Output the [X, Y] coordinate of the center of the cell containing the given text.  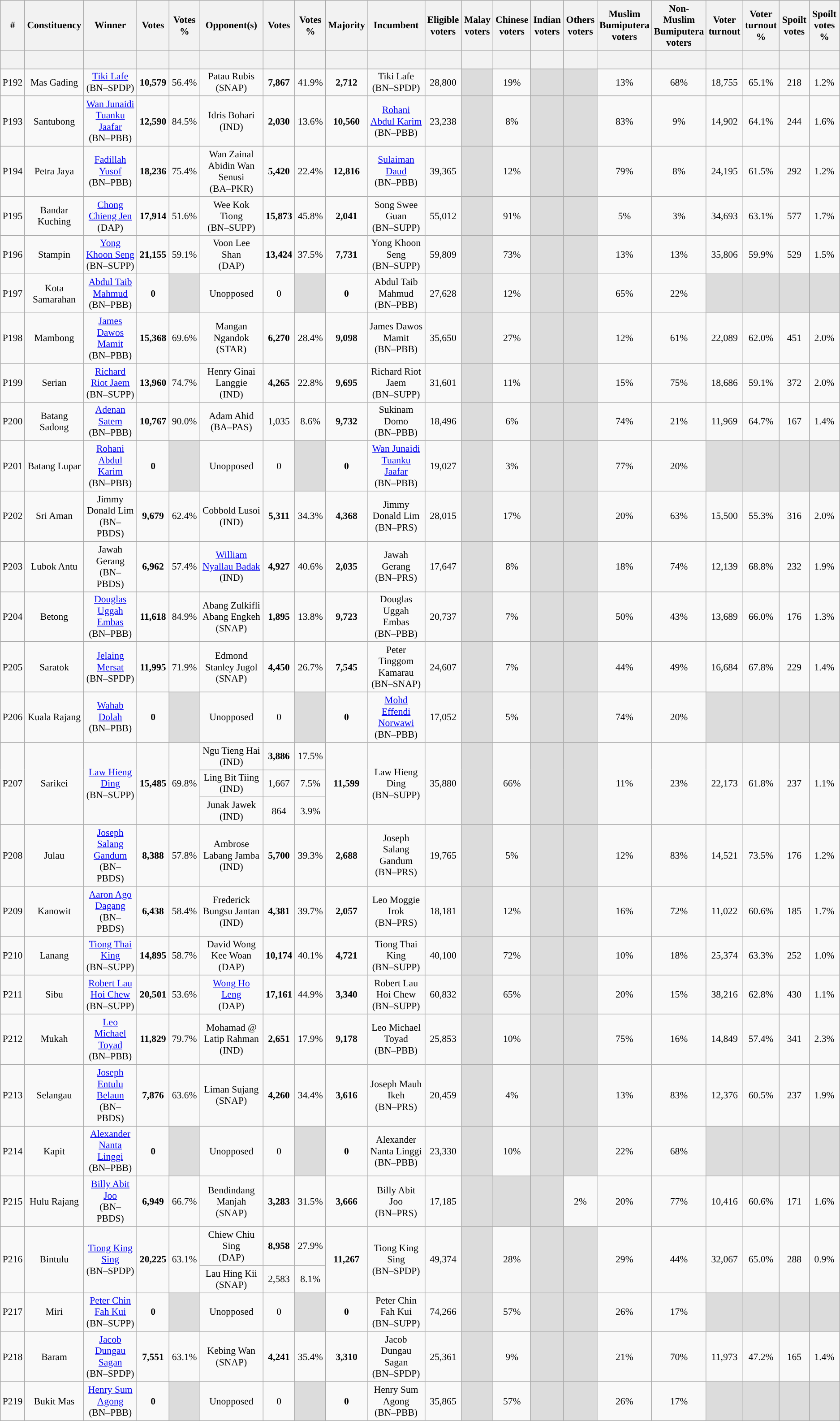
Kota Samarahan [54, 294]
10,560 [347, 121]
Saratok [54, 667]
Peter Tinggom Kamarau(BN–SNAP) [396, 667]
19,027 [443, 466]
20,501 [153, 995]
4,927 [279, 566]
218 [794, 82]
Sulaiman Daud(BN–PBB) [396, 172]
P199 [13, 383]
22,089 [724, 338]
38,216 [724, 995]
P217 [13, 1312]
Edmond Stanley Jugol(SNAP) [231, 667]
9,178 [347, 1039]
62.4% [185, 516]
14,521 [724, 855]
P202 [13, 516]
0.9% [824, 1260]
Sibu [54, 995]
7,551 [153, 1357]
Bandar Kuching [54, 216]
Voter turnout % [761, 26]
3,666 [347, 1201]
39,365 [443, 172]
18,236 [153, 172]
4,381 [279, 911]
P196 [13, 255]
74,266 [443, 1312]
3,616 [347, 1095]
229 [794, 667]
63% [679, 516]
84.9% [185, 617]
14,902 [724, 121]
73.5% [761, 855]
P206 [13, 717]
49,374 [443, 1260]
6% [512, 421]
1,895 [279, 617]
P212 [13, 1039]
4,260 [279, 1095]
4,368 [347, 516]
20,737 [443, 617]
Opponent(s) [231, 26]
90.0% [185, 421]
12,590 [153, 121]
Fadillah Yusof(BN–PBB) [110, 172]
P198 [13, 338]
1.0% [824, 956]
16,684 [724, 667]
7,876 [153, 1095]
15,368 [153, 338]
Lubok Antu [54, 566]
13.8% [310, 617]
27,628 [443, 294]
23% [679, 783]
11,267 [347, 1260]
56.4% [185, 82]
17,185 [443, 1201]
18,181 [443, 911]
Others voters [581, 26]
Malay voters [478, 26]
Ngu Tieng Hai(IND) [231, 756]
Sarikei [54, 783]
34.4% [310, 1095]
12,816 [347, 172]
Constituency [54, 26]
69.6% [185, 338]
9,732 [347, 421]
252 [794, 956]
7,545 [347, 667]
9,679 [153, 516]
62.0% [761, 338]
11,829 [153, 1039]
63.6% [185, 1095]
Jimmy Donald Lim(BN–PRS) [396, 516]
12,139 [724, 566]
Voter turnout [724, 26]
Winner [110, 26]
4,265 [279, 383]
8,388 [153, 855]
232 [794, 566]
372 [794, 383]
Bukit Mas [54, 1402]
1,035 [279, 421]
23,330 [443, 1151]
13.6% [310, 121]
7,867 [279, 82]
25,853 [443, 1039]
43% [679, 617]
244 [794, 121]
64.7% [761, 421]
P213 [13, 1095]
75.4% [185, 172]
67.8% [761, 667]
2,688 [347, 855]
6,438 [153, 911]
10,579 [153, 82]
P215 [13, 1201]
29% [625, 1260]
P200 [13, 421]
Lau Hing Kii(SNAP) [231, 1279]
79.7% [185, 1039]
P209 [13, 911]
44.9% [310, 995]
529 [794, 255]
65.0% [761, 1260]
91% [512, 216]
Incumbent [396, 26]
25,361 [443, 1357]
28,800 [443, 82]
13,424 [279, 255]
62.8% [761, 995]
2,041 [347, 216]
P203 [13, 566]
66.7% [185, 1201]
68.8% [761, 566]
1,667 [279, 783]
3,340 [347, 995]
Batang Sadong [54, 421]
35,650 [443, 338]
Billy Abit Joo(BN–PRS) [396, 1201]
24,607 [443, 667]
2,712 [347, 82]
Wong Ho Leng(DAP) [231, 995]
2.3% [824, 1039]
9,098 [347, 338]
Wee Kok Tiong(BN–SUPP) [231, 216]
Wahab Dolah(BN–PBB) [110, 717]
P219 [13, 1402]
Mambong [54, 338]
4% [512, 1095]
292 [794, 172]
4,241 [279, 1357]
Joseph Salang Gandum(BN–PRS) [396, 855]
Spoilt votes % [824, 26]
70% [679, 1357]
7.5% [310, 783]
35,806 [724, 255]
Adenan Satem(BN–PBB) [110, 421]
Batang Lupar [54, 466]
Aaron Ago Dagang(BN–PBDS) [110, 911]
8.1% [310, 1279]
32,067 [724, 1260]
Joseph Salang Gandum(BN–PBDS) [110, 855]
Muslim Bumiputera voters [625, 26]
Petra Jaya [54, 172]
59,809 [443, 255]
17,161 [279, 995]
Liman Sujang(SNAP) [231, 1095]
5,420 [279, 172]
Julau [54, 855]
Mangan Ngandok(STAR) [231, 338]
2,030 [279, 121]
Idris Bohari(IND) [231, 121]
28% [512, 1260]
7,731 [347, 255]
Baram [54, 1357]
5,700 [279, 855]
13,689 [724, 617]
Mohamad @ Latip Rahman(IND) [231, 1039]
41.9% [310, 82]
63.3% [761, 956]
451 [794, 338]
Ambrose Labang Jamba(IND) [231, 855]
25,374 [724, 956]
11,969 [724, 421]
66% [512, 783]
18,496 [443, 421]
P192 [13, 82]
74.7% [185, 383]
Song Swee Guan(BN–SUPP) [396, 216]
Jawah Gerang(BN–PBDS) [110, 566]
18,755 [724, 82]
Joseph Mauh Ikeh(BN–PRS) [396, 1095]
Adam Ahid(BA–PAS) [231, 421]
21,155 [153, 255]
22,173 [724, 783]
22.4% [310, 172]
Mohd Effendi Norwawi(BN–PBB) [396, 717]
David Wong Kee Woan(DAP) [231, 956]
60,832 [443, 995]
Miri [54, 1312]
40,100 [443, 956]
22.8% [310, 383]
11,022 [724, 911]
316 [794, 516]
1.3% [824, 617]
40.6% [310, 566]
Sri Aman [54, 516]
Jimmy Donald Lim(BN–PBDS) [110, 516]
10,416 [724, 1201]
65.1% [761, 82]
3,310 [347, 1357]
64.1% [761, 121]
57.8% [185, 855]
Joseph Entulu Belaun(BN–PBDS) [110, 1095]
18,686 [724, 383]
P201 [13, 466]
Billy Abit Joo(BN–PBDS) [110, 1201]
P194 [13, 172]
Lanang [54, 956]
60.5% [761, 1095]
13,960 [153, 383]
8,958 [279, 1246]
P205 [13, 667]
P218 [13, 1357]
17,647 [443, 566]
Wan Zainal Abidin Wan Senusi(BA–PKR) [231, 172]
39.3% [310, 855]
69.8% [185, 783]
Chong Chieng Jen(DAP) [110, 216]
Stampin [54, 255]
171 [794, 1201]
Frederick Bungsu Jantan(IND) [231, 911]
71.9% [185, 667]
28,015 [443, 516]
Santubong [54, 121]
Henry Ginai Langgie(IND) [231, 383]
P208 [13, 855]
P197 [13, 294]
4,450 [279, 667]
61.8% [761, 783]
Bendindang Manjah(SNAP) [231, 1201]
11,973 [724, 1357]
P195 [13, 216]
167 [794, 421]
Kanowit [54, 911]
341 [794, 1039]
5,311 [279, 516]
79% [625, 172]
34.3% [310, 516]
Chinese voters [512, 26]
Mas Gading [54, 82]
20,225 [153, 1260]
Mukah [54, 1039]
2,057 [347, 911]
1.5% [824, 255]
35,865 [443, 1402]
P193 [13, 121]
6,949 [153, 1201]
50% [625, 617]
31,601 [443, 383]
31.5% [310, 1201]
34,693 [724, 216]
Majority [347, 26]
9,723 [347, 617]
10,174 [279, 956]
Kapit [54, 1151]
Spoilt votes [794, 26]
6,962 [153, 566]
2,583 [279, 1279]
2,651 [279, 1039]
Chiew Chiu Sing(DAP) [231, 1246]
2,035 [347, 566]
P210 [13, 956]
3,283 [279, 1201]
12,376 [724, 1095]
20,459 [443, 1095]
Leo Moggie Irok(BN–PRS) [396, 911]
P204 [13, 617]
27.9% [310, 1246]
165 [794, 1357]
15,485 [153, 783]
3.9% [310, 811]
11,618 [153, 617]
864 [279, 811]
17.5% [310, 756]
17,914 [153, 216]
14,849 [724, 1039]
28.4% [310, 338]
58.4% [185, 911]
55,012 [443, 216]
3,886 [279, 756]
6,270 [279, 338]
185 [794, 911]
288 [794, 1260]
59.9% [761, 255]
Kuala Rajang [54, 717]
73% [512, 255]
Cobbold Lusoi(IND) [231, 516]
P216 [13, 1260]
9,695 [347, 383]
Patau Rubis(SNAP) [231, 82]
51.6% [185, 216]
26.7% [310, 667]
Serian [54, 383]
61% [679, 338]
2% [581, 1201]
15,873 [279, 216]
66.0% [761, 617]
Eligible voters [443, 26]
Kebing Wan(SNAP) [231, 1357]
P211 [13, 995]
Betong [54, 617]
24,195 [724, 172]
53.6% [185, 995]
4,721 [347, 956]
Junak Jawek(IND) [231, 811]
58.7% [185, 956]
27% [512, 338]
23,238 [443, 121]
11,995 [153, 667]
Voon Lee Shan(DAP) [231, 255]
84.5% [185, 121]
Abang Zulkifli Abang Engkeh(SNAP) [231, 617]
Ling Bit Tiing(IND) [231, 783]
Jawah Gerang(BN–PRS) [396, 566]
Sukinam Domo(BN–PBB) [396, 421]
45.8% [310, 216]
10,767 [153, 421]
61.5% [761, 172]
14,895 [153, 956]
Bintulu [54, 1260]
37.5% [310, 255]
35,880 [443, 783]
8.6% [310, 421]
15,500 [724, 516]
Hulu Rajang [54, 1201]
430 [794, 995]
55.3% [761, 516]
17,052 [443, 717]
P207 [13, 783]
Jelaing Mersat(BN–SPDP) [110, 667]
Indian voters [547, 26]
William Nyallau Badak(IND) [231, 566]
47.2% [761, 1357]
35.4% [310, 1357]
P214 [13, 1151]
Non-Muslim Bumiputera voters [679, 26]
Selangau [54, 1095]
577 [794, 216]
17.9% [310, 1039]
49% [679, 667]
11,599 [347, 783]
19% [512, 82]
40.1% [310, 956]
# [13, 26]
19,765 [443, 855]
39.7% [310, 911]
